Return the [x, y] coordinate for the center point of the cell that contains the specified text.  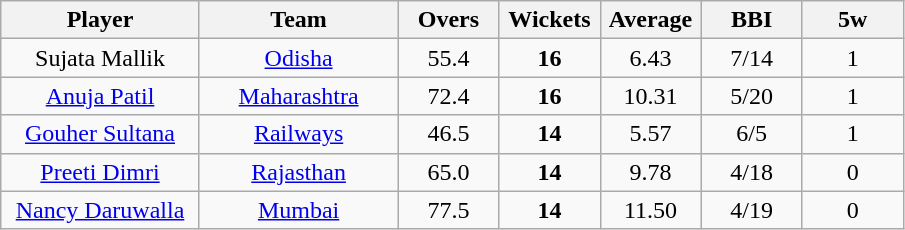
Railways [298, 134]
Average [650, 20]
11.50 [650, 210]
4/18 [752, 172]
Overs [448, 20]
72.4 [448, 96]
46.5 [448, 134]
6.43 [650, 58]
4/19 [752, 210]
Gouher Sultana [100, 134]
Player [100, 20]
Anuja Patil [100, 96]
5w [852, 20]
10.31 [650, 96]
Sujata Mallik [100, 58]
Maharashtra [298, 96]
9.78 [650, 172]
65.0 [448, 172]
Nancy Daruwalla [100, 210]
Wickets [550, 20]
55.4 [448, 58]
7/14 [752, 58]
BBI [752, 20]
Odisha [298, 58]
Team [298, 20]
77.5 [448, 210]
Mumbai [298, 210]
5/20 [752, 96]
Rajasthan [298, 172]
6/5 [752, 134]
Preeti Dimri [100, 172]
5.57 [650, 134]
